Output the (X, Y) coordinate of the center of the cell containing the given text.  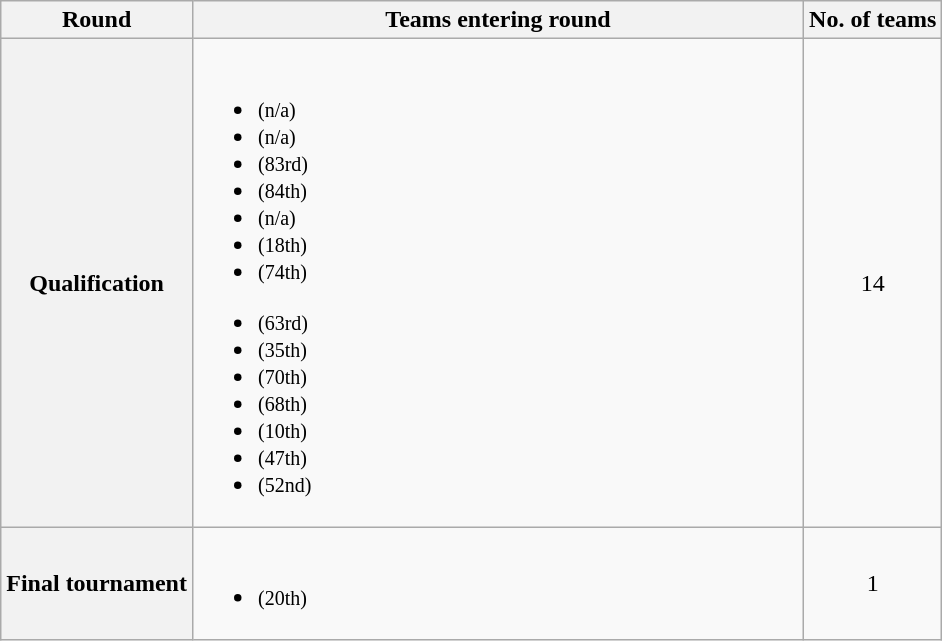
14 (873, 283)
1 (873, 584)
Teams entering round (498, 20)
Qualification (97, 283)
Final tournament (97, 584)
(n/a) (n/a) (83rd) (84th) (n/a) (18th) (74th) (63rd) (35th) (70th) (68th) (10th) (47th) (52nd) (498, 283)
Round (97, 20)
(20th) (498, 584)
No. of teams (873, 20)
